Scan for the cell matching the given text and deliver its (X, Y) coordinate at center. 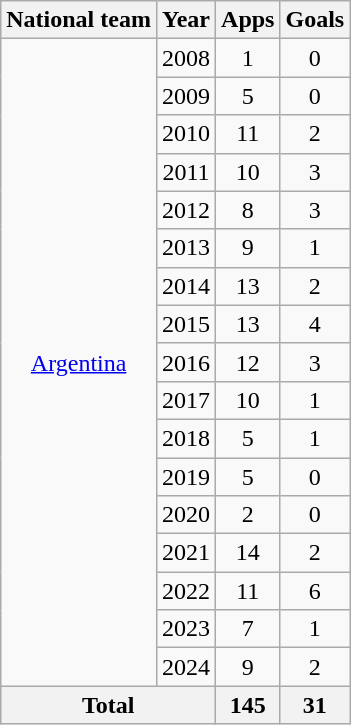
14 (248, 553)
Total (108, 705)
Apps (248, 20)
7 (248, 629)
2009 (186, 96)
2011 (186, 172)
Argentina (79, 362)
2017 (186, 400)
2014 (186, 286)
2024 (186, 667)
2013 (186, 248)
2020 (186, 515)
2010 (186, 134)
National team (79, 20)
Year (186, 20)
4 (315, 324)
31 (315, 705)
145 (248, 705)
2018 (186, 438)
2023 (186, 629)
2008 (186, 58)
2015 (186, 324)
Goals (315, 20)
12 (248, 362)
2021 (186, 553)
2019 (186, 477)
2016 (186, 362)
2022 (186, 591)
6 (315, 591)
8 (248, 210)
2012 (186, 210)
